Provide the (x, y) coordinate of the cell's center where the given text is located.  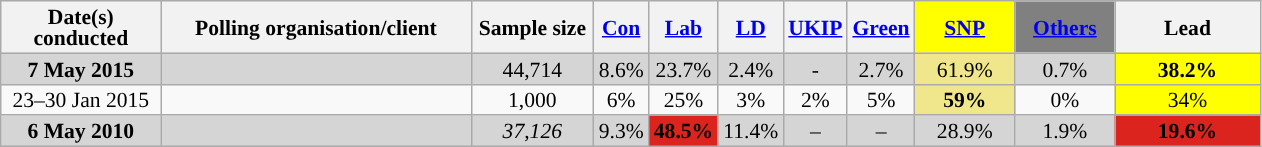
Polling organisation/client (316, 27)
28.9% (965, 132)
8.6% (622, 68)
11.4% (750, 132)
2.4% (750, 68)
5% (880, 100)
38.2% (1188, 68)
6 May 2010 (81, 132)
3% (750, 100)
23.7% (684, 68)
Date(s)conducted (81, 27)
7 May 2015 (81, 68)
2.7% (880, 68)
9.3% (622, 132)
2% (815, 100)
SNP (965, 27)
Lead (1188, 27)
Green (880, 27)
UKIP (815, 27)
0% (1065, 100)
61.9% (965, 68)
44,714 (532, 68)
48.5% (684, 132)
34% (1188, 100)
25% (684, 100)
LD (750, 27)
Lab (684, 27)
59% (965, 100)
19.6% (1188, 132)
1.9% (1065, 132)
- (815, 68)
1,000 (532, 100)
6% (622, 100)
Others (1065, 27)
23–30 Jan 2015 (81, 100)
Sample size (532, 27)
37,126 (532, 132)
0.7% (1065, 68)
Con (622, 27)
